From the cell containing the given text, extract its center point as [x, y] coordinate. 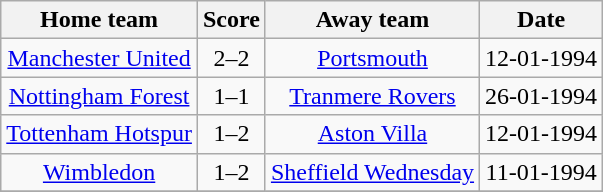
Manchester United [100, 58]
1–1 [231, 96]
Score [231, 20]
Aston Villa [372, 134]
Sheffield Wednesday [372, 172]
Nottingham Forest [100, 96]
Wimbledon [100, 172]
Tottenham Hotspur [100, 134]
11-01-1994 [542, 172]
Portsmouth [372, 58]
Date [542, 20]
26-01-1994 [542, 96]
Home team [100, 20]
Away team [372, 20]
2–2 [231, 58]
Tranmere Rovers [372, 96]
